Locate the cell with the specified text and output its (X, Y) center coordinate. 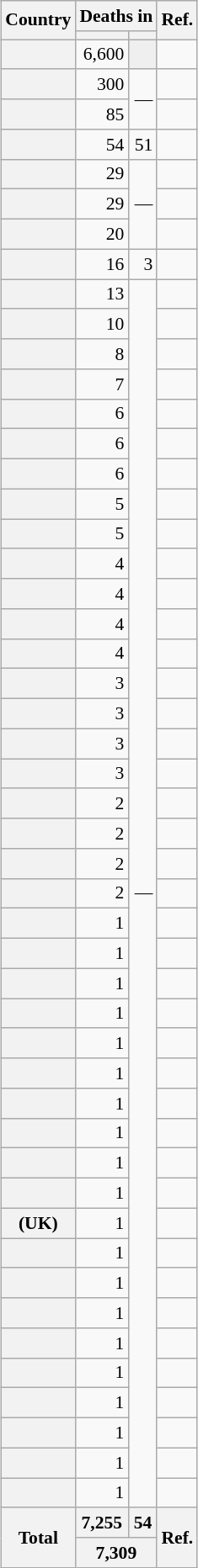
8 (101, 354)
7 (101, 384)
Deaths in (116, 16)
7,309 (116, 1553)
85 (101, 114)
13 (101, 294)
Total (38, 1538)
(UK) (38, 1223)
16 (101, 264)
300 (101, 84)
7,255 (101, 1523)
20 (101, 234)
51 (142, 144)
6,600 (101, 54)
10 (101, 324)
Country (38, 20)
